Search for the cell housing the specified text and yield its (X, Y) center coordinate. 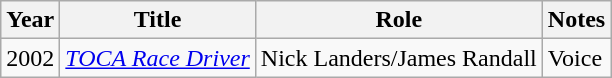
TOCA Race Driver (158, 58)
Role (398, 20)
Voice (576, 58)
Notes (576, 20)
Title (158, 20)
Nick Landers/James Randall (398, 58)
Year (30, 20)
2002 (30, 58)
